For the text-containing cell, return its midpoint in [x, y] coordinate format. 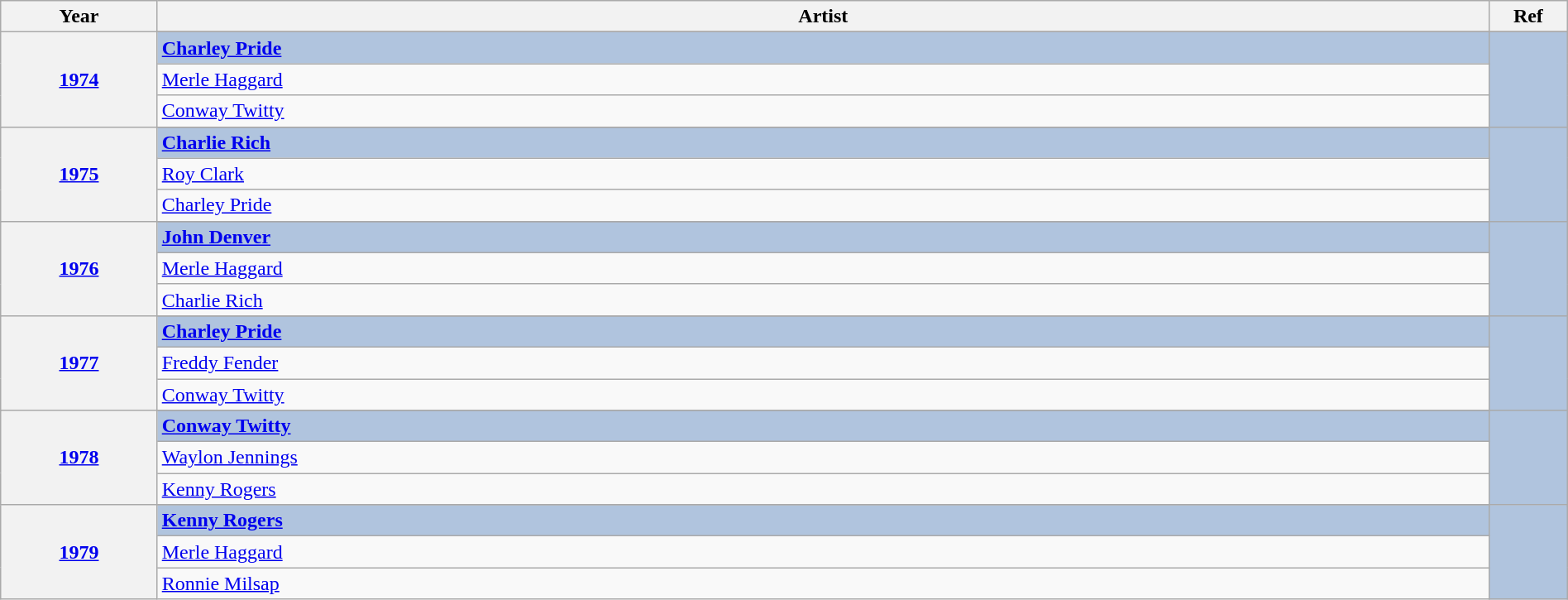
Ronnie Milsap [823, 583]
John Denver [823, 237]
Year [79, 17]
1974 [79, 79]
Artist [823, 17]
Waylon Jennings [823, 458]
1978 [79, 458]
Roy Clark [823, 174]
1979 [79, 552]
Ref [1528, 17]
1976 [79, 268]
Freddy Fender [823, 362]
1975 [79, 174]
1977 [79, 362]
